Find where the given text appears and provide that cell's center as [X, Y] coordinate. 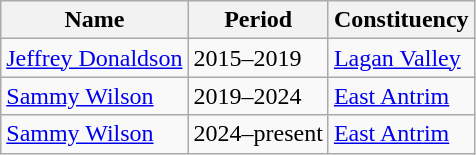
2015–2019 [258, 58]
Lagan Valley [401, 58]
Jeffrey Donaldson [94, 58]
2019–2024 [258, 96]
Constituency [401, 20]
Name [94, 20]
Period [258, 20]
2024–present [258, 134]
